Scan for the cell matching the given text and deliver its [X, Y] coordinate at center. 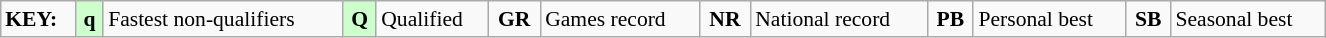
Games record [620, 19]
Personal best [1049, 19]
PB [950, 19]
Seasonal best [1248, 19]
q [90, 19]
Qualified [432, 19]
GR [514, 19]
Fastest non-qualifiers [223, 19]
KEY: [38, 19]
NR [725, 19]
Q [360, 19]
SB [1148, 19]
National record [838, 19]
